For the text-containing cell, return its midpoint in [x, y] coordinate format. 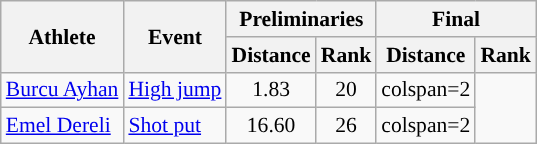
26 [346, 126]
Burcu Ayhan [62, 90]
20 [346, 90]
Event [174, 36]
16.60 [270, 126]
Emel Dereli [62, 126]
Final [456, 19]
Preliminaries [301, 19]
Shot put [174, 126]
High jump [174, 90]
Athlete [62, 36]
1.83 [270, 90]
